Provide the (X, Y) coordinate of the cell's center where the given text is located.  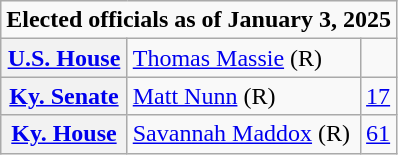
Ky. House (64, 134)
Elected officials as of January 3, 2025 (199, 20)
Thomas Massie (R) (244, 58)
17 (379, 96)
Savannah Maddox (R) (244, 134)
Matt Nunn (R) (244, 96)
U.S. House (64, 58)
61 (379, 134)
Ky. Senate (64, 96)
